Output the (X, Y) coordinate of the center of the cell containing the given text.  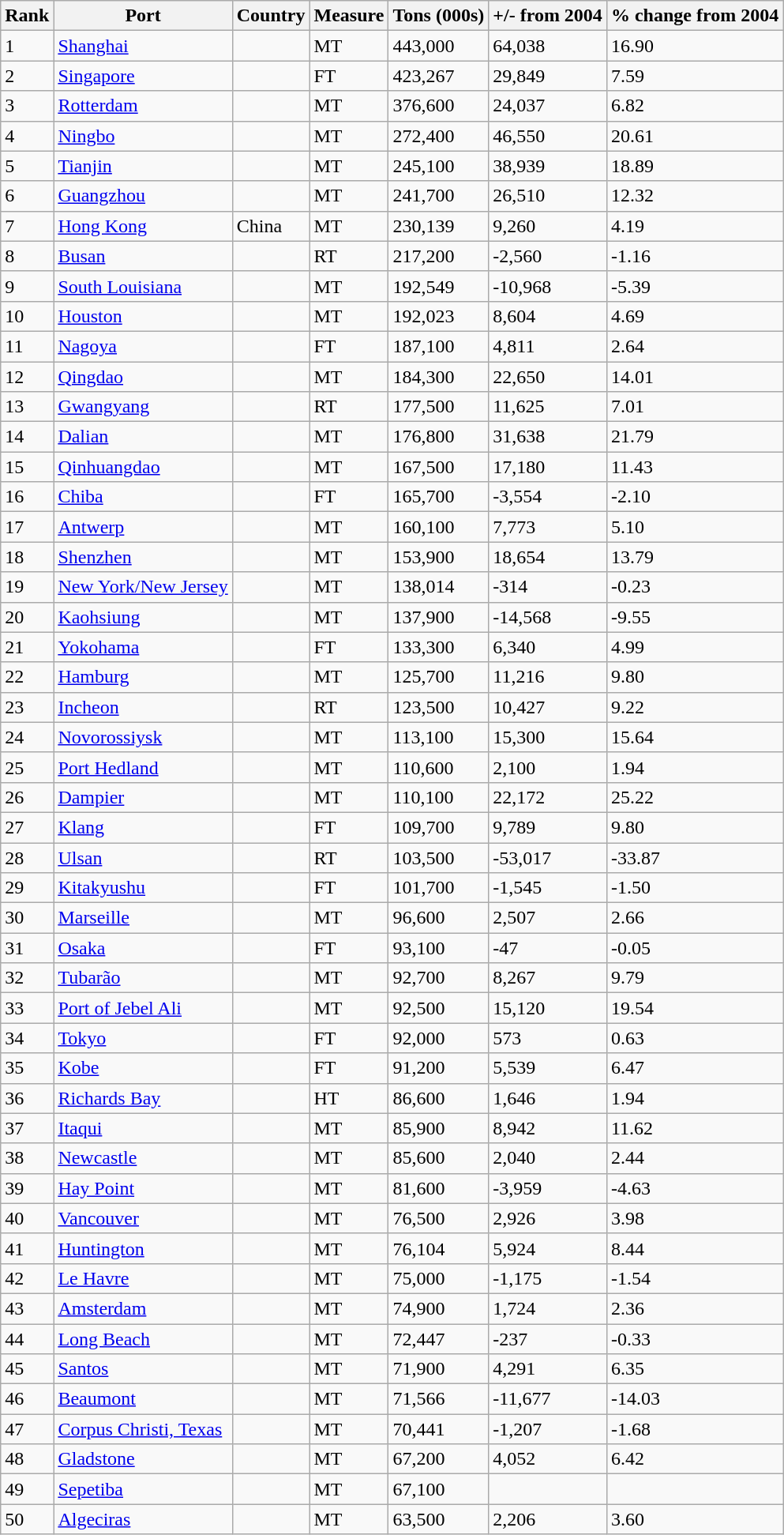
7.59 (695, 76)
Dampier (143, 797)
137,900 (439, 617)
6 (27, 196)
40 (27, 1218)
17,180 (548, 467)
-2.10 (695, 497)
8,942 (548, 1128)
21 (27, 647)
2 (27, 76)
245,100 (439, 166)
Hay Point (143, 1188)
4.69 (695, 316)
25.22 (695, 797)
33 (27, 1008)
3 (27, 106)
113,100 (439, 737)
Guangzhou (143, 196)
24 (27, 737)
36 (27, 1098)
-3,959 (548, 1188)
187,100 (439, 346)
11.62 (695, 1128)
76,104 (439, 1248)
7,773 (548, 527)
New York/New Jersey (143, 587)
Ningbo (143, 136)
-314 (548, 587)
64,038 (548, 46)
Tokyo (143, 1038)
Antwerp (143, 527)
86,600 (439, 1098)
96,600 (439, 918)
70,441 (439, 1429)
8,604 (548, 316)
Incheon (143, 707)
39 (27, 1188)
18 (27, 557)
23 (27, 707)
Qingdao (143, 377)
12 (27, 377)
4.99 (695, 647)
Amsterdam (143, 1308)
6,340 (548, 647)
272,400 (439, 136)
2,100 (548, 767)
2.64 (695, 346)
15.64 (695, 737)
8,267 (548, 978)
Kitakyushu (143, 888)
Vancouver (143, 1218)
14.01 (695, 377)
-4.63 (695, 1188)
28 (27, 857)
2.44 (695, 1158)
Nagoya (143, 346)
China (271, 226)
192,549 (439, 286)
Itaqui (143, 1128)
25 (27, 767)
167,500 (439, 467)
Qinhuangdao (143, 467)
9,260 (548, 226)
Novorossiysk (143, 737)
Rotterdam (143, 106)
5.10 (695, 527)
177,500 (439, 407)
18.89 (695, 166)
22,650 (548, 377)
-2,560 (548, 256)
Hamburg (143, 677)
45 (27, 1369)
Gwangyang (143, 407)
192,023 (439, 316)
24,037 (548, 106)
-0.33 (695, 1339)
-5.39 (695, 286)
42 (27, 1278)
-1,175 (548, 1278)
0.63 (695, 1038)
31,638 (548, 437)
-1.54 (695, 1278)
9.22 (695, 707)
75,000 (439, 1278)
110,600 (439, 767)
5,539 (548, 1068)
26 (27, 797)
-1,545 (548, 888)
123,500 (439, 707)
Richards Bay (143, 1098)
-1.16 (695, 256)
72,447 (439, 1339)
7.01 (695, 407)
217,200 (439, 256)
Tons (000s) (439, 16)
4,291 (548, 1369)
7 (27, 226)
71,566 (439, 1399)
Newcastle (143, 1158)
5 (27, 166)
Long Beach (143, 1339)
26,510 (548, 196)
13 (27, 407)
44 (27, 1339)
Santos (143, 1369)
Hong Kong (143, 226)
-1.68 (695, 1429)
Tubarão (143, 978)
160,100 (439, 527)
10,427 (548, 707)
15,120 (548, 1008)
67,100 (439, 1489)
Gladstone (143, 1459)
Tianjin (143, 166)
91,200 (439, 1068)
92,700 (439, 978)
Algeciras (143, 1519)
125,700 (439, 677)
101,700 (439, 888)
Kaohsiung (143, 617)
Huntington (143, 1248)
Yokohama (143, 647)
2,040 (548, 1158)
2,206 (548, 1519)
74,900 (439, 1308)
-0.23 (695, 587)
Rank (27, 16)
81,600 (439, 1188)
35 (27, 1068)
9 (27, 286)
573 (548, 1038)
29,849 (548, 76)
19.54 (695, 1008)
12.32 (695, 196)
1,724 (548, 1308)
6.82 (695, 106)
30 (27, 918)
93,100 (439, 948)
Port of Jebel Ali (143, 1008)
4,052 (548, 1459)
6.42 (695, 1459)
2.36 (695, 1308)
2.66 (695, 918)
Singapore (143, 76)
Houston (143, 316)
2,926 (548, 1218)
Country (271, 16)
153,900 (439, 557)
-33.87 (695, 857)
1,646 (548, 1098)
85,600 (439, 1158)
Beaumont (143, 1399)
20.61 (695, 136)
HT (349, 1098)
67,200 (439, 1459)
9,789 (548, 827)
176,800 (439, 437)
3.98 (695, 1218)
48 (27, 1459)
-1.50 (695, 888)
4,811 (548, 346)
-47 (548, 948)
Ulsan (143, 857)
Corpus Christi, Texas (143, 1429)
-10,968 (548, 286)
Chiba (143, 497)
71,900 (439, 1369)
Kobe (143, 1068)
38,939 (548, 166)
-14.03 (695, 1399)
5,924 (548, 1248)
63,500 (439, 1519)
Sepetiba (143, 1489)
41 (27, 1248)
Measure (349, 16)
31 (27, 948)
15,300 (548, 737)
37 (27, 1128)
92,000 (439, 1038)
Port (143, 16)
423,267 (439, 76)
47 (27, 1429)
11,625 (548, 407)
% change from 2004 (695, 16)
-9.55 (695, 617)
92,500 (439, 1008)
19 (27, 587)
-3,554 (548, 497)
11,216 (548, 677)
34 (27, 1038)
8.44 (695, 1248)
184,300 (439, 377)
8 (27, 256)
50 (27, 1519)
29 (27, 888)
32 (27, 978)
Osaka (143, 948)
1 (27, 46)
-237 (548, 1339)
11 (27, 346)
17 (27, 527)
109,700 (439, 827)
3.60 (695, 1519)
241,700 (439, 196)
76,500 (439, 1218)
-53,017 (548, 857)
9.79 (695, 978)
Klang (143, 827)
4.19 (695, 226)
38 (27, 1158)
Port Hedland (143, 767)
22 (27, 677)
Dalian (143, 437)
2,507 (548, 918)
133,300 (439, 647)
South Louisiana (143, 286)
6.47 (695, 1068)
14 (27, 437)
18,654 (548, 557)
21.79 (695, 437)
Le Havre (143, 1278)
Marseille (143, 918)
6.35 (695, 1369)
Shenzhen (143, 557)
15 (27, 467)
+/- from 2004 (548, 16)
16.90 (695, 46)
103,500 (439, 857)
46,550 (548, 136)
11.43 (695, 467)
46 (27, 1399)
-11,677 (548, 1399)
22,172 (548, 797)
20 (27, 617)
165,700 (439, 497)
85,900 (439, 1128)
376,600 (439, 106)
443,000 (439, 46)
-14,568 (548, 617)
138,014 (439, 587)
13.79 (695, 557)
230,139 (439, 226)
110,100 (439, 797)
49 (27, 1489)
10 (27, 316)
16 (27, 497)
27 (27, 827)
4 (27, 136)
43 (27, 1308)
Busan (143, 256)
-1,207 (548, 1429)
-0.05 (695, 948)
Shanghai (143, 46)
